Identify which cell holds the provided text, then report its (X, Y) central coordinate. 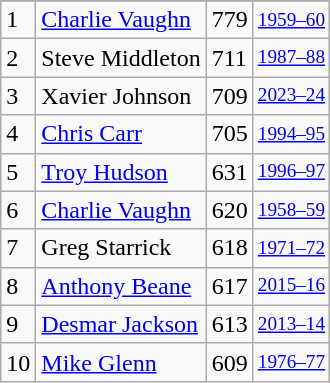
10 (18, 362)
1996–97 (291, 172)
1976–77 (291, 362)
7 (18, 248)
Chris Carr (121, 134)
8 (18, 286)
Greg Starrick (121, 248)
617 (230, 286)
2023–24 (291, 96)
1958–59 (291, 210)
5 (18, 172)
9 (18, 324)
1994–95 (291, 134)
1 (18, 20)
618 (230, 248)
609 (230, 362)
Anthony Beane (121, 286)
4 (18, 134)
Desmar Jackson (121, 324)
3 (18, 96)
1959–60 (291, 20)
620 (230, 210)
613 (230, 324)
2015–16 (291, 286)
Steve Middleton (121, 58)
Xavier Johnson (121, 96)
Mike Glenn (121, 362)
1987–88 (291, 58)
705 (230, 134)
631 (230, 172)
1971–72 (291, 248)
709 (230, 96)
6 (18, 210)
779 (230, 20)
2 (18, 58)
2013–14 (291, 324)
Troy Hudson (121, 172)
711 (230, 58)
